Capture the cell that displays the provided text and extract its [x, y] central coordinate. 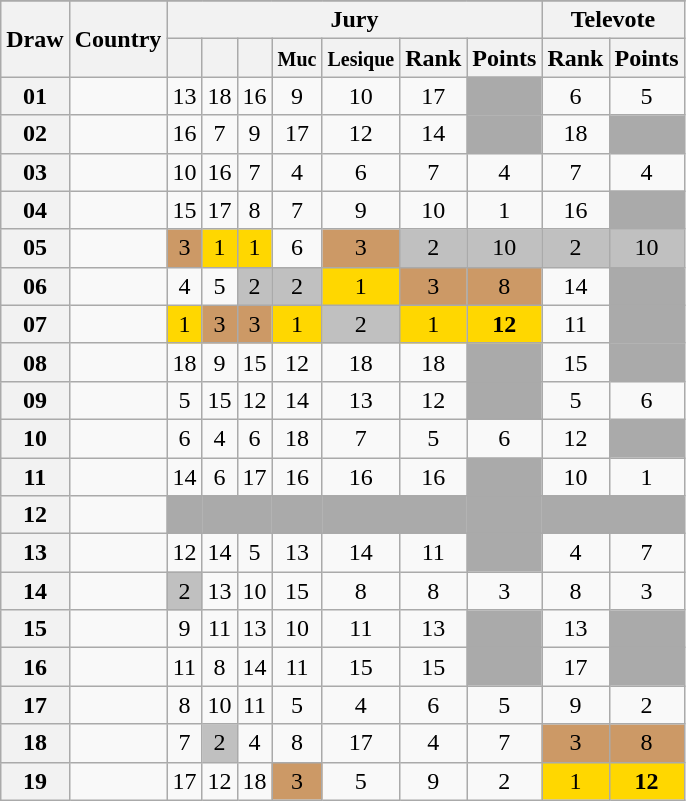
Muc [297, 58]
02 [35, 134]
09 [35, 400]
01 [35, 96]
Televote [613, 20]
Draw [35, 39]
03 [35, 172]
19 [35, 781]
06 [35, 286]
Lesique [361, 58]
Jury [354, 20]
05 [35, 248]
04 [35, 210]
Country [118, 39]
08 [35, 362]
07 [35, 324]
